Identify which cell holds the provided text, then report its (X, Y) central coordinate. 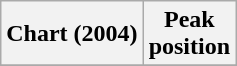
Peakposition (189, 34)
Chart (2004) (72, 34)
